Identify which cell holds the provided text, then report its [x, y] central coordinate. 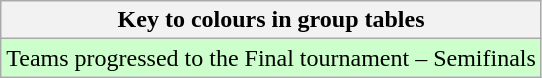
Key to colours in group tables [272, 20]
Teams progressed to the Final tournament – Semifinals [272, 58]
